Locate the cell with the specified text and output its (X, Y) center coordinate. 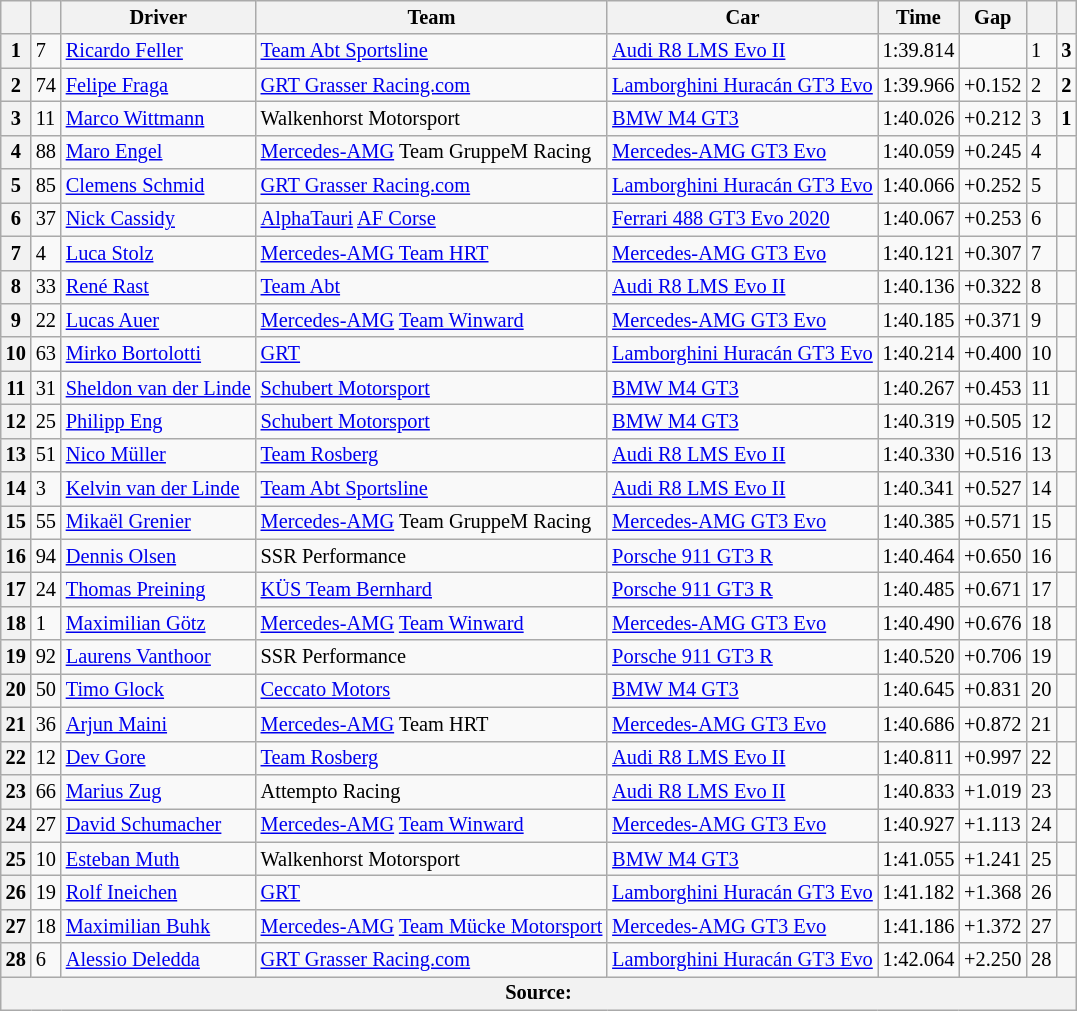
+0.212 (992, 118)
Mercedes-AMG Team Mücke Motorsport (432, 926)
+0.676 (992, 623)
Maximilian Buhk (158, 926)
+0.831 (992, 690)
Gap (992, 17)
88 (46, 152)
Ricardo Feller (158, 51)
René Rast (158, 287)
+0.253 (992, 219)
+0.997 (992, 758)
Mikaël Grenier (158, 522)
Thomas Preining (158, 589)
1:40.811 (919, 758)
+1.019 (992, 791)
Dennis Olsen (158, 556)
+0.307 (992, 253)
Esteban Muth (158, 859)
Lucas Auer (158, 320)
1:40.833 (919, 791)
+0.505 (992, 421)
1:40.490 (919, 623)
Ceccato Motors (432, 690)
Laurens Vanthoor (158, 657)
1:40.485 (919, 589)
Arjun Maini (158, 724)
+0.671 (992, 589)
Nick Cassidy (158, 219)
37 (46, 219)
1:40.645 (919, 690)
51 (46, 455)
Clemens Schmid (158, 186)
1:40.330 (919, 455)
63 (46, 354)
Rolf Ineichen (158, 892)
1:40.136 (919, 287)
1:40.385 (919, 522)
1:40.066 (919, 186)
1:39.814 (919, 51)
+1.372 (992, 926)
36 (46, 724)
Driver (158, 17)
1:40.026 (919, 118)
55 (46, 522)
Source: (538, 993)
Marco Wittmann (158, 118)
92 (46, 657)
1:41.186 (919, 926)
50 (46, 690)
31 (46, 388)
1:40.214 (919, 354)
1:42.064 (919, 960)
+0.527 (992, 489)
1:40.464 (919, 556)
Philipp Eng (158, 421)
1:40.185 (919, 320)
Car (742, 17)
+0.872 (992, 724)
Luca Stolz (158, 253)
AlphaTauri AF Corse (432, 219)
Kelvin van der Linde (158, 489)
Team Abt (432, 287)
+1.113 (992, 825)
+0.571 (992, 522)
+0.516 (992, 455)
Time (919, 17)
66 (46, 791)
Timo Glock (158, 690)
1:39.966 (919, 85)
33 (46, 287)
Alessio Deledda (158, 960)
1:40.341 (919, 489)
+0.706 (992, 657)
1:40.520 (919, 657)
Team (432, 17)
+0.453 (992, 388)
1:40.059 (919, 152)
74 (46, 85)
+0.371 (992, 320)
Marius Zug (158, 791)
Nico Müller (158, 455)
1:40.067 (919, 219)
1:40.267 (919, 388)
1:41.055 (919, 859)
+0.252 (992, 186)
+0.152 (992, 85)
85 (46, 186)
Attempto Racing (432, 791)
Dev Gore (158, 758)
David Schumacher (158, 825)
+1.241 (992, 859)
Sheldon van der Linde (158, 388)
+1.368 (992, 892)
+0.400 (992, 354)
Ferrari 488 GT3 Evo 2020 (742, 219)
+0.650 (992, 556)
+2.250 (992, 960)
+0.322 (992, 287)
Felipe Fraga (158, 85)
94 (46, 556)
Maro Engel (158, 152)
1:40.319 (919, 421)
1:40.686 (919, 724)
Maximilian Götz (158, 623)
+0.245 (992, 152)
KÜS Team Bernhard (432, 589)
Mirko Bortolotti (158, 354)
1:40.927 (919, 825)
1:40.121 (919, 253)
1:41.182 (919, 892)
